Extract the [x, y] coordinate from the center of the cell holding the provided text.  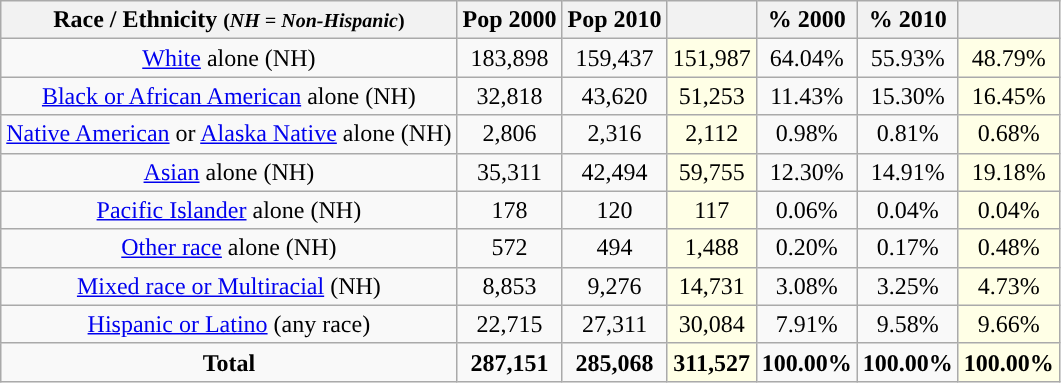
White alone (NH) [229, 58]
9.66% [1008, 324]
1,488 [712, 248]
0.81% [908, 134]
4.73% [1008, 286]
22,715 [510, 324]
159,437 [614, 58]
14,731 [712, 286]
117 [712, 210]
48.79% [1008, 58]
3.08% [806, 286]
30,084 [712, 324]
Total [229, 362]
35,311 [510, 172]
Other race alone (NH) [229, 248]
51,253 [712, 96]
7.91% [806, 324]
12.30% [806, 172]
0.68% [1008, 134]
151,987 [712, 58]
Native American or Alaska Native alone (NH) [229, 134]
42,494 [614, 172]
Hispanic or Latino (any race) [229, 324]
Black or African American alone (NH) [229, 96]
572 [510, 248]
27,311 [614, 324]
0.06% [806, 210]
178 [510, 210]
32,818 [510, 96]
0.48% [1008, 248]
Pop 2000 [510, 20]
285,068 [614, 362]
2,316 [614, 134]
0.98% [806, 134]
494 [614, 248]
0.20% [806, 248]
9,276 [614, 286]
2,112 [712, 134]
9.58% [908, 324]
287,151 [510, 362]
3.25% [908, 286]
183,898 [510, 58]
55.93% [908, 58]
120 [614, 210]
Asian alone (NH) [229, 172]
% 2010 [908, 20]
64.04% [806, 58]
43,620 [614, 96]
15.30% [908, 96]
59,755 [712, 172]
Race / Ethnicity (NH = Non-Hispanic) [229, 20]
Pop 2010 [614, 20]
11.43% [806, 96]
311,527 [712, 362]
19.18% [1008, 172]
Pacific Islander alone (NH) [229, 210]
14.91% [908, 172]
16.45% [1008, 96]
Mixed race or Multiracial (NH) [229, 286]
0.17% [908, 248]
8,853 [510, 286]
2,806 [510, 134]
% 2000 [806, 20]
